Search for the cell housing the specified text and yield its (X, Y) center coordinate. 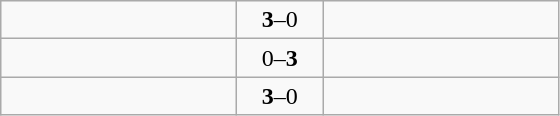
0–3 (280, 58)
